For the text-containing cell, return its midpoint in (X, Y) coordinate format. 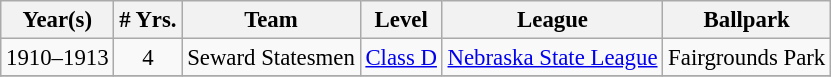
Class D (401, 58)
# Yrs. (148, 20)
Seward Statesmen (271, 58)
Level (401, 20)
1910–1913 (58, 58)
Team (271, 20)
League (552, 20)
Nebraska State League (552, 58)
Year(s) (58, 20)
Ballpark (747, 20)
Fairgrounds Park (747, 58)
4 (148, 58)
